Output the [x, y] coordinate of the center of the cell containing the given text.  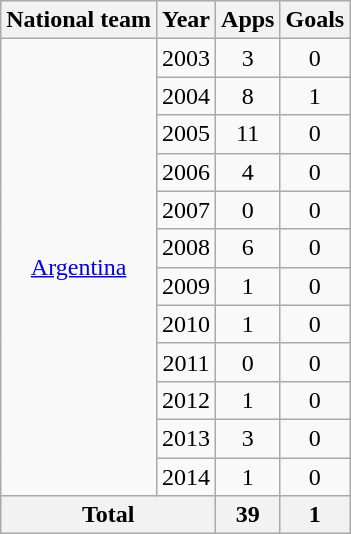
39 [248, 515]
2008 [186, 248]
2010 [186, 324]
2007 [186, 210]
2004 [186, 96]
11 [248, 134]
6 [248, 248]
2012 [186, 400]
2011 [186, 362]
2006 [186, 172]
Goals [315, 20]
2005 [186, 134]
Year [186, 20]
2003 [186, 58]
2013 [186, 438]
Total [108, 515]
Apps [248, 20]
8 [248, 96]
2009 [186, 286]
National team [79, 20]
2014 [186, 477]
Argentina [79, 268]
4 [248, 172]
